Return (X, Y) of the center of cell containing provided text 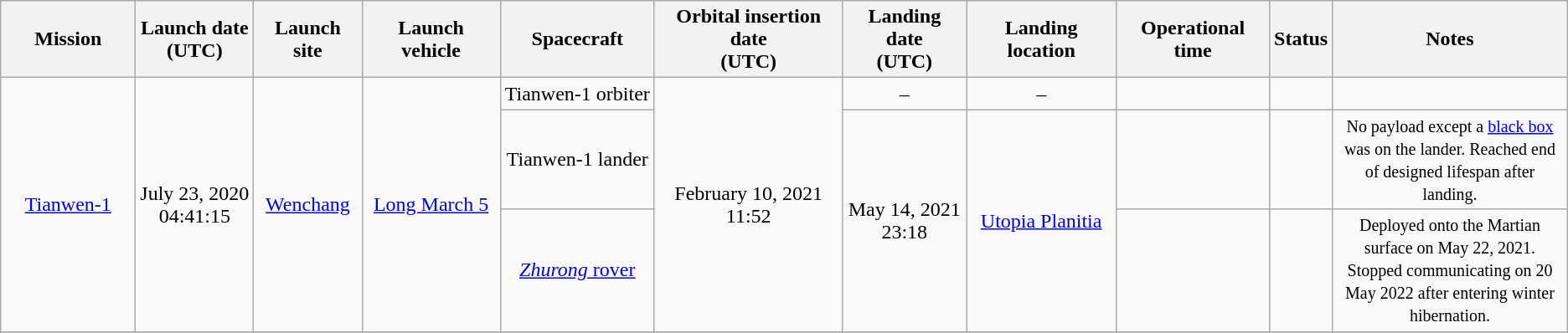
Deployed onto the Martian surface on May 22, 2021. Stopped communicating on 20 May 2022 after entering winter hibernation. (1451, 270)
Spacecraft (577, 39)
Wenchang (308, 204)
Launch vehicle (431, 39)
Notes (1451, 39)
Landing date(UTC) (905, 39)
May 14, 202123:18 (905, 221)
No payload except a black box was on the lander. Reached end of designed lifespan after landing. (1451, 159)
Tianwen-1 lander (577, 159)
Tianwen-1 orbiter (577, 94)
July 23, 202004:41:15 (194, 204)
Operational time (1193, 39)
Long March 5 (431, 204)
February 10, 202111:52 (749, 204)
Tianwen-1 (69, 204)
Zhurong rover (577, 270)
Mission (69, 39)
Launch site (308, 39)
Launch date(UTC) (194, 39)
Status (1302, 39)
Orbital insertion date(UTC) (749, 39)
Landing location (1042, 39)
Utopia Planitia (1042, 221)
